Detect which cell encompasses the target text, then output its (x, y) center coordinate. 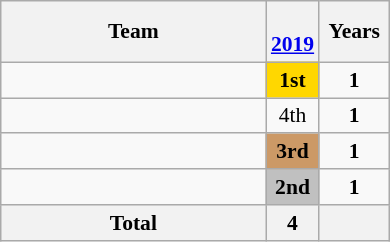
2019 (292, 32)
Years (354, 32)
2nd (292, 187)
Total (134, 223)
Team (134, 32)
1st (292, 80)
4 (292, 223)
3rd (292, 152)
4th (292, 116)
